Search for the cell housing the specified text and yield its [X, Y] center coordinate. 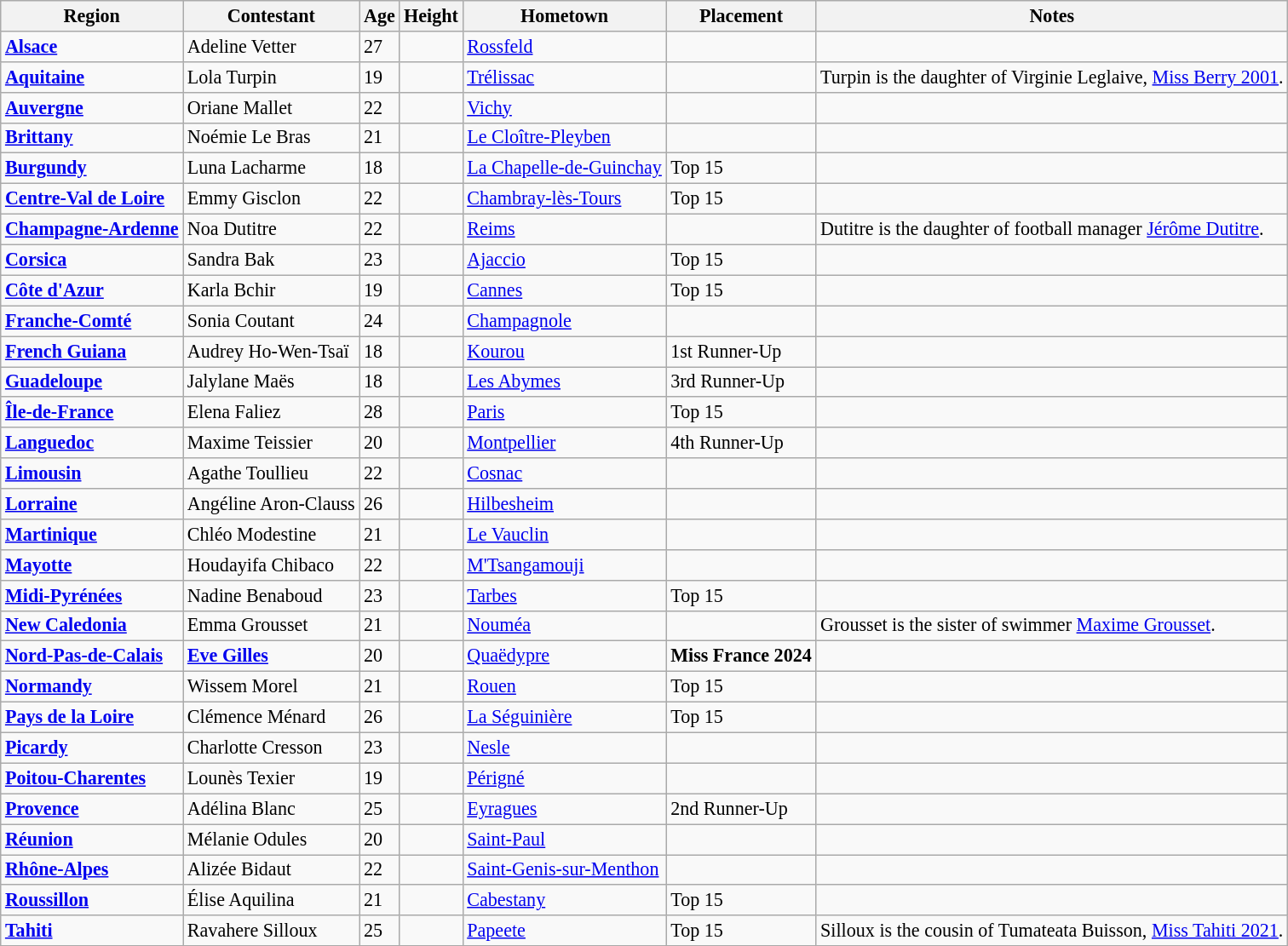
Champagne-Ardenne [92, 229]
Mélanie Odules [271, 839]
Picardy [92, 748]
La Chapelle-de-Guinchay [564, 169]
Reims [564, 229]
Jalylane Maës [271, 381]
Auvergne [92, 107]
Nouméa [564, 626]
Pays de la Loire [92, 717]
Île-de-France [92, 412]
Centre-Val de Loire [92, 198]
Noémie Le Bras [271, 138]
Le Vauclin [564, 534]
Nord-Pas-de-Calais [92, 656]
Corsica [92, 260]
Sandra Bak [271, 260]
Tarbes [564, 595]
Notes [1052, 15]
Saint-Paul [564, 839]
Rhône-Alpes [92, 869]
Adeline Vetter [271, 46]
Les Abymes [564, 381]
27 [380, 46]
Provence [92, 809]
Le Cloître-Pleyben [564, 138]
Midi-Pyrénées [92, 595]
Saint-Genis-sur-Menthon [564, 869]
Placement [741, 15]
Dutitre is the daughter of football manager Jérôme Dutitre. [1052, 229]
Rouen [564, 686]
New Caledonia [92, 626]
Lounès Texier [271, 778]
Emma Grousset [271, 626]
Luna Lacharme [271, 169]
Angéline Aron-Clauss [271, 503]
Roussillon [92, 900]
Élise Aquilina [271, 900]
Cannes [564, 290]
Languedoc [92, 443]
Silloux is the cousin of Tumateata Buisson, Miss Tahiti 2021. [1052, 931]
Périgné [564, 778]
Chléo Modestine [271, 534]
Mayotte [92, 565]
Charlotte Cresson [271, 748]
Houdayifa Chibaco [271, 565]
Trélissac [564, 77]
4th Runner-Up [741, 443]
Cabestany [564, 900]
Lorraine [92, 503]
Burgundy [92, 169]
Oriane Mallet [271, 107]
Brittany [92, 138]
Miss France 2024 [741, 656]
Grousset is the sister of swimmer Maxime Grousset. [1052, 626]
Noa Dutitre [271, 229]
Ravahere Silloux [271, 931]
Nadine Benaboud [271, 595]
Champagnole [564, 321]
French Guiana [92, 351]
Tahiti [92, 931]
Cosnac [564, 473]
3rd Runner-Up [741, 381]
Quaëdypre [564, 656]
Guadeloupe [92, 381]
Kourou [564, 351]
2nd Runner-Up [741, 809]
Paris [564, 412]
Eyragues [564, 809]
24 [380, 321]
Eve Gilles [271, 656]
Turpin is the daughter of Virginie Leglaive, Miss Berry 2001. [1052, 77]
Agathe Toullieu [271, 473]
Poitou-Charentes [92, 778]
Côte d'Azur [92, 290]
Nesle [564, 748]
Montpellier [564, 443]
Papeete [564, 931]
Region [92, 15]
M'Tsangamouji [564, 565]
Ajaccio [564, 260]
Emmy Gisclon [271, 198]
Lola Turpin [271, 77]
Adélina Blanc [271, 809]
Hometown [564, 15]
Franche-Comté [92, 321]
Wissem Morel [271, 686]
1st Runner-Up [741, 351]
Réunion [92, 839]
Aquitaine [92, 77]
Normandy [92, 686]
Audrey Ho-Wen-Tsaï [271, 351]
Chambray-lès-Tours [564, 198]
Rossfeld [564, 46]
Contestant [271, 15]
Age [380, 15]
Elena Faliez [271, 412]
Vichy [564, 107]
Hilbesheim [564, 503]
Height [431, 15]
Karla Bchir [271, 290]
Maxime Teissier [271, 443]
Martinique [92, 534]
Sonia Coutant [271, 321]
Limousin [92, 473]
Alsace [92, 46]
28 [380, 412]
La Séguinière [564, 717]
Alizée Bidaut [271, 869]
Clémence Ménard [271, 717]
